Identify which cell holds the provided text, then report its (x, y) central coordinate. 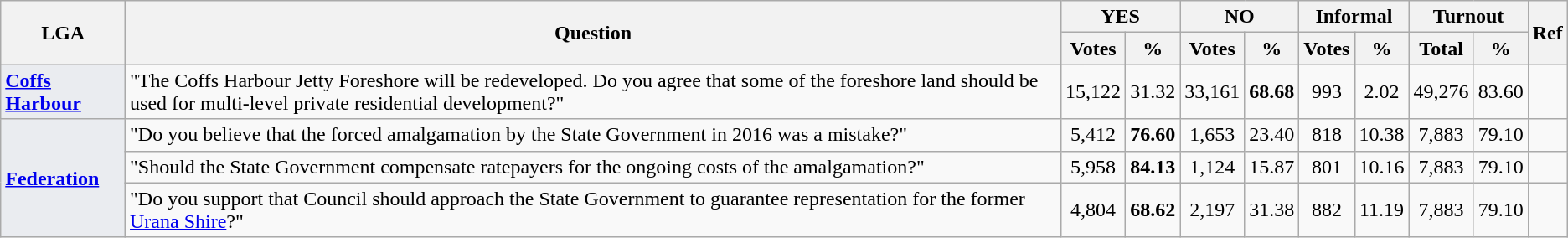
31.32 (1153, 92)
10.16 (1382, 167)
Ref (1548, 33)
2,197 (1213, 210)
5,412 (1094, 135)
"Do you support that Council should approach the State Government to guarantee representation for the former Urana Shire?" (593, 210)
84.13 (1153, 167)
10.38 (1382, 135)
Turnout (1468, 17)
882 (1327, 210)
31.38 (1271, 210)
YES (1121, 17)
15,122 (1094, 92)
NO (1240, 17)
Coffs Harbour (64, 92)
23.40 (1271, 135)
Question (593, 33)
5,958 (1094, 167)
49,276 (1441, 92)
801 (1327, 167)
68.62 (1153, 210)
"Should the State Government compensate ratepayers for the ongoing costs of the amalgamation?" (593, 167)
1,653 (1213, 135)
Informal (1354, 17)
15.87 (1271, 167)
LGA (64, 33)
993 (1327, 92)
Federation (64, 178)
"Do you believe that the forced amalgamation by the State Government in 2016 was a mistake?" (593, 135)
1,124 (1213, 167)
76.60 (1153, 135)
83.60 (1501, 92)
2.02 (1382, 92)
818 (1327, 135)
68.68 (1271, 92)
33,161 (1213, 92)
4,804 (1094, 210)
11.19 (1382, 210)
Total (1441, 49)
